From the cell containing the given text, extract its center point as [X, Y] coordinate. 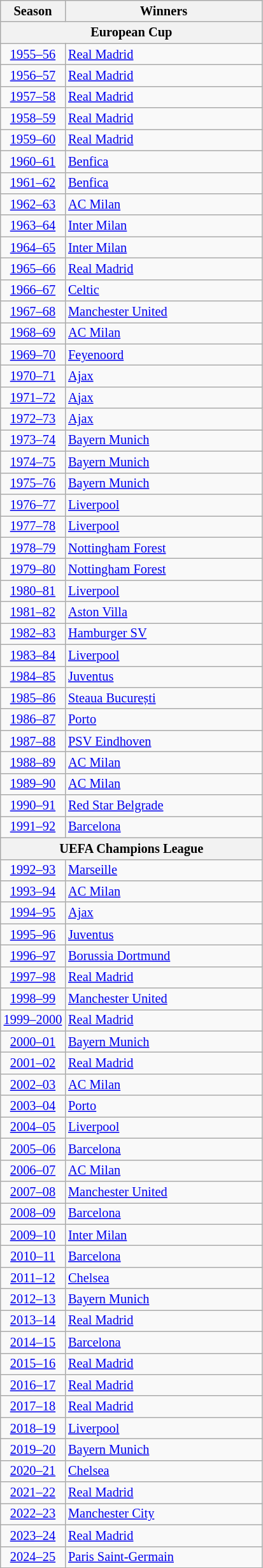
Steaua București [164, 698]
Feyenoord [164, 355]
2019–20 [33, 1449]
1979–80 [33, 569]
2012–13 [33, 1299]
1963–64 [33, 226]
2014–15 [33, 1342]
2009–10 [33, 1235]
1978–79 [33, 548]
1975–76 [33, 484]
1992–93 [33, 870]
1965–66 [33, 269]
2021–22 [33, 1493]
1988–89 [33, 762]
1958–59 [33, 119]
1982–83 [33, 633]
1993–94 [33, 891]
Season [33, 11]
1994–95 [33, 913]
1960–61 [33, 161]
2023–24 [33, 1535]
2010–11 [33, 1256]
1983–84 [33, 655]
2006–07 [33, 1171]
Celtic [164, 290]
1996–97 [33, 956]
1955–56 [33, 54]
2007–08 [33, 1192]
2017–18 [33, 1407]
2018–19 [33, 1428]
1973–74 [33, 440]
1999–2000 [33, 1020]
1968–69 [33, 333]
1986–87 [33, 720]
PSV Eindhoven [164, 741]
1967–68 [33, 312]
2004–05 [33, 1127]
Paris Saint-Germain [164, 1557]
1972–73 [33, 419]
2022–23 [33, 1514]
2000–01 [33, 1042]
1956–57 [33, 75]
1964–65 [33, 248]
1970–71 [33, 376]
Red Star Belgrade [164, 806]
1984–85 [33, 677]
2011–12 [33, 1278]
1985–86 [33, 698]
1991–92 [33, 827]
2016–17 [33, 1385]
1997–98 [33, 977]
1987–88 [33, 741]
2005–06 [33, 1149]
Winners [164, 11]
1957–58 [33, 97]
2001–02 [33, 1063]
2003–04 [33, 1106]
1962–63 [33, 204]
2013–14 [33, 1320]
Marseille [164, 870]
1961–62 [33, 183]
2024–25 [33, 1557]
1974–75 [33, 462]
2002–03 [33, 1084]
1995–96 [33, 935]
2015–16 [33, 1364]
1998–99 [33, 999]
UEFA Champions League [131, 848]
1971–72 [33, 397]
1990–91 [33, 806]
1966–67 [33, 290]
1981–82 [33, 612]
2008–09 [33, 1213]
1969–70 [33, 355]
Hamburger SV [164, 633]
Manchester City [164, 1514]
1959–60 [33, 140]
European Cup [131, 33]
Aston Villa [164, 612]
1989–90 [33, 784]
Borussia Dortmund [164, 956]
1977–78 [33, 526]
1980–81 [33, 591]
2020–21 [33, 1471]
1976–77 [33, 505]
